Find where the given text appears and provide that cell's center as (X, Y) coordinate. 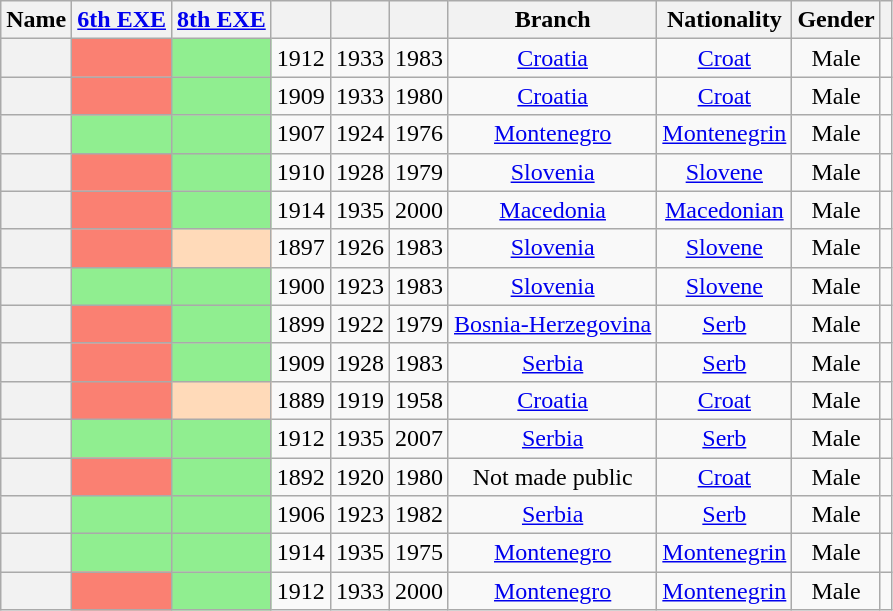
1920 (360, 477)
1899 (300, 324)
Not made public (552, 477)
2007 (418, 438)
1975 (418, 553)
Gender (836, 20)
1910 (300, 172)
8th EXE (222, 20)
Macedonian (724, 210)
1919 (360, 400)
1976 (418, 134)
1900 (300, 286)
Macedonia (552, 210)
1897 (300, 248)
Bosnia-Herzegovina (552, 324)
Branch (552, 20)
1922 (360, 324)
Nationality (724, 20)
1926 (360, 248)
1889 (300, 400)
1982 (418, 515)
1924 (360, 134)
1958 (418, 400)
6th EXE (122, 20)
Name (36, 20)
1907 (300, 134)
1906 (300, 515)
1892 (300, 477)
